For the text-containing cell, return its midpoint in (X, Y) coordinate format. 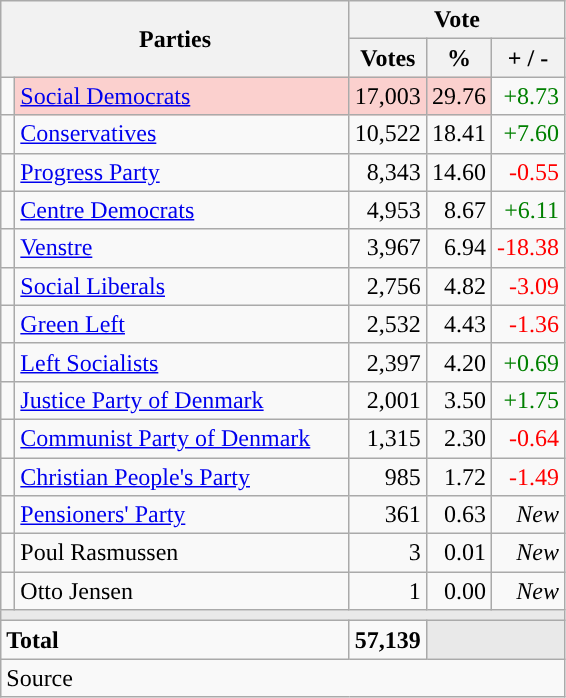
Source (283, 678)
Total (176, 640)
2,397 (388, 362)
-3.09 (528, 286)
Centre Democrats (182, 210)
361 (388, 515)
Progress Party (182, 172)
+8.73 (528, 96)
Justice Party of Denmark (182, 400)
985 (388, 477)
1 (388, 591)
57,139 (388, 640)
4.43 (458, 324)
-1.49 (528, 477)
10,522 (388, 134)
-0.64 (528, 438)
+6.11 (528, 210)
3.50 (458, 400)
0.00 (458, 591)
8.67 (458, 210)
Venstre (182, 248)
8,343 (388, 172)
-0.55 (528, 172)
1.72 (458, 477)
3 (388, 553)
2.30 (458, 438)
Poul Rasmussen (182, 553)
1,315 (388, 438)
Communist Party of Denmark (182, 438)
2,756 (388, 286)
-18.38 (528, 248)
Left Socialists (182, 362)
2,001 (388, 400)
18.41 (458, 134)
Otto Jensen (182, 591)
Pensioners' Party (182, 515)
Votes (388, 58)
4.20 (458, 362)
+7.60 (528, 134)
Green Left (182, 324)
6.94 (458, 248)
29.76 (458, 96)
17,003 (388, 96)
Conservatives (182, 134)
-1.36 (528, 324)
0.63 (458, 515)
Social Liberals (182, 286)
Christian People's Party (182, 477)
Parties (176, 39)
14.60 (458, 172)
+ / - (528, 58)
4.82 (458, 286)
+1.75 (528, 400)
2,532 (388, 324)
+0.69 (528, 362)
0.01 (458, 553)
Social Democrats (182, 96)
3,967 (388, 248)
4,953 (388, 210)
Vote (456, 20)
% (458, 58)
